Extract the (x, y) coordinate from the center of the cell holding the provided text.  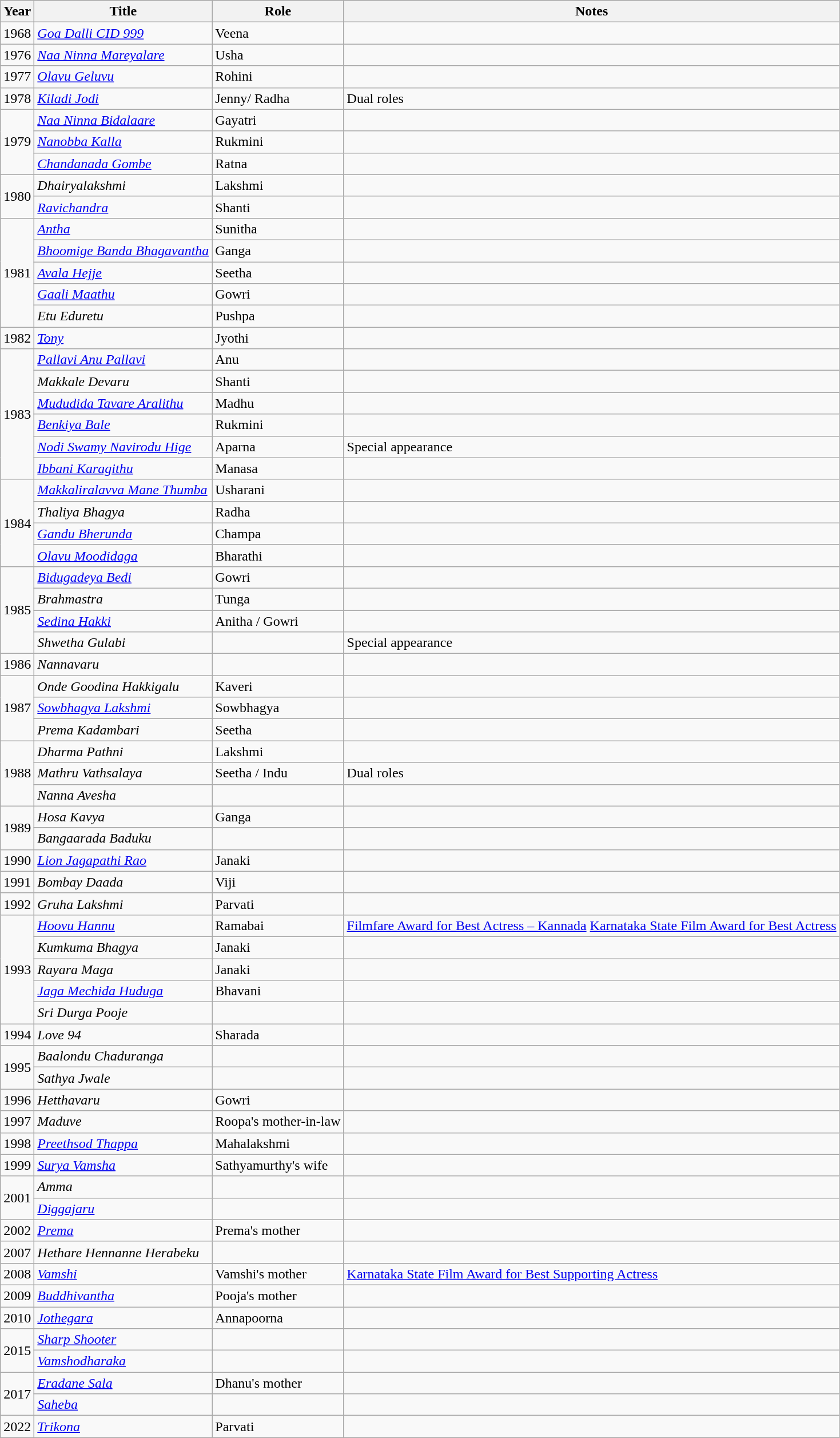
Sowbhagya (278, 708)
Kiladi Jodi (124, 98)
1998 (17, 1143)
Dhanu's mother (278, 1383)
1968 (17, 33)
Rohini (278, 77)
1993 (17, 969)
Seetha / Indu (278, 773)
Thaliya Bhagya (124, 512)
Sharp Shooter (124, 1340)
Ibbani Karagithu (124, 468)
1989 (17, 828)
Gayatri (278, 120)
2002 (17, 1230)
1997 (17, 1122)
1978 (17, 98)
Onde Goodina Hakkigalu (124, 686)
Annapoorna (278, 1317)
Saheba (124, 1405)
Title (124, 11)
Prema's mother (278, 1230)
Tony (124, 338)
Bangaarada Baduku (124, 839)
Radha (278, 512)
Etu Eduretu (124, 316)
Karnataka State Film Award for Best Supporting Actress (591, 1274)
Aparna (278, 447)
1996 (17, 1100)
Jenny/ Radha (278, 98)
Jothegara (124, 1317)
Pushpa (278, 316)
Gaali Maathu (124, 295)
1983 (17, 414)
Vamshodharaka (124, 1361)
1994 (17, 1035)
2007 (17, 1252)
Rayara Maga (124, 970)
Veena (278, 33)
Nodi Swamy Navirodu Hige (124, 447)
Amma (124, 1187)
1977 (17, 77)
Anu (278, 360)
Hoovu Hannu (124, 925)
Anitha / Gowri (278, 621)
Baalondu Chaduranga (124, 1056)
Vamshi's mother (278, 1274)
Mathru Vathsalaya (124, 773)
Bhoomige Banda Bhagavantha (124, 251)
Hetthavaru (124, 1100)
1985 (17, 610)
Mududida Tavare Aralithu (124, 403)
1984 (17, 523)
Brahmastra (124, 599)
1988 (17, 773)
Hethare Hennanne Herabeku (124, 1252)
Buddhivantha (124, 1296)
Love 94 (124, 1035)
Sharada (278, 1035)
Ratna (278, 164)
Tunga (278, 599)
Prema (124, 1230)
Pooja's mother (278, 1296)
Lion Jagapathi Rao (124, 860)
1980 (17, 196)
Roopa's mother-in-law (278, 1122)
Bharathi (278, 555)
2010 (17, 1317)
1992 (17, 904)
Surya Vamsha (124, 1165)
Champa (278, 534)
Hosa Kavya (124, 817)
Makkale Devaru (124, 382)
1976 (17, 55)
Prema Kadambari (124, 730)
Gruha Lakshmi (124, 904)
1987 (17, 708)
Maduve (124, 1122)
Filmfare Award for Best Actress – Kannada Karnataka State Film Award for Best Actress (591, 925)
Ramabai (278, 925)
2022 (17, 1427)
Usharani (278, 490)
Dhairyalakshmi (124, 185)
Olavu Moodidaga (124, 555)
1991 (17, 882)
2001 (17, 1198)
Shwetha Gulabi (124, 643)
Kaveri (278, 686)
Sri Durga Pooje (124, 1013)
Diggajaru (124, 1209)
Viji (278, 882)
Bombay Daada (124, 882)
Benkiya Bale (124, 425)
Dharma Pathni (124, 752)
Role (278, 11)
Sathya Jwale (124, 1078)
Olavu Geluvu (124, 77)
1979 (17, 142)
Goa Dalli CID 999 (124, 33)
Makkaliralavva Mane Thumba (124, 490)
Preethsod Thappa (124, 1143)
Ravichandra (124, 207)
2017 (17, 1394)
Nanna Avesha (124, 795)
Nanobba Kalla (124, 142)
Naa Ninna Bidalaare (124, 120)
Madhu (278, 403)
1999 (17, 1165)
1990 (17, 860)
1995 (17, 1067)
Kumkuma Bhagya (124, 947)
Year (17, 11)
Gandu Bherunda (124, 534)
Trikona (124, 1427)
1981 (17, 272)
Eradane Sala (124, 1383)
Jaga Mechida Huduga (124, 991)
Avala Hejje (124, 273)
2015 (17, 1350)
Antha (124, 229)
2009 (17, 1296)
Jyothi (278, 338)
Usha (278, 55)
Sathyamurthy's wife (278, 1165)
Nannavaru (124, 665)
Chandanada Gombe (124, 164)
Bhavani (278, 991)
Bidugadeya Bedi (124, 577)
Naa Ninna Mareyalare (124, 55)
Vamshi (124, 1274)
Sedina Hakki (124, 621)
Notes (591, 11)
Mahalakshmi (278, 1143)
Sowbhagya Lakshmi (124, 708)
2008 (17, 1274)
1986 (17, 665)
1982 (17, 338)
Pallavi Anu Pallavi (124, 360)
Manasa (278, 468)
Sunitha (278, 229)
